Extract the (x, y) coordinate from the center of the cell holding the provided text.  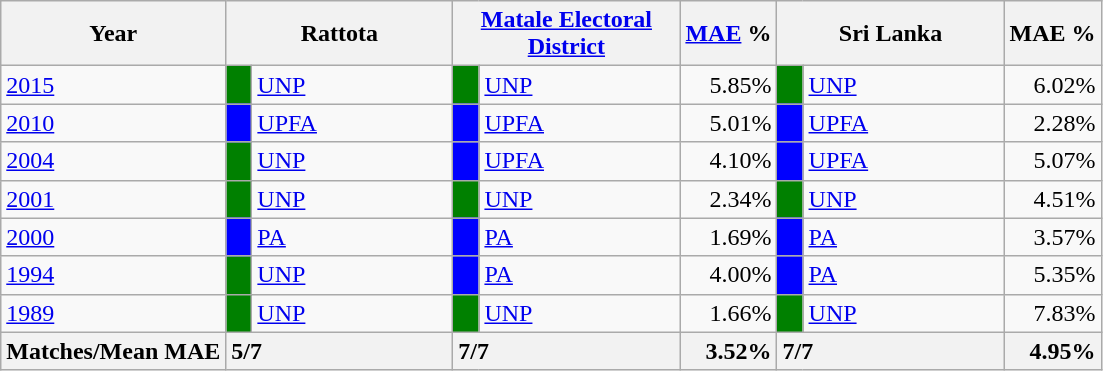
Year (114, 34)
1989 (114, 313)
2000 (114, 237)
2015 (114, 85)
5/7 (340, 351)
2.28% (1052, 123)
5.85% (728, 85)
Sri Lanka (890, 34)
1.66% (728, 313)
4.95% (1052, 351)
2010 (114, 123)
1994 (114, 275)
3.52% (728, 351)
Matale Electoral District (566, 34)
2004 (114, 161)
5.01% (728, 123)
4.51% (1052, 199)
5.07% (1052, 161)
2001 (114, 199)
6.02% (1052, 85)
Rattota (340, 34)
5.35% (1052, 275)
1.69% (728, 237)
3.57% (1052, 237)
4.00% (728, 275)
Matches/Mean MAE (114, 351)
4.10% (728, 161)
7.83% (1052, 313)
2.34% (728, 199)
